Output the [X, Y] coordinate of the center of the cell containing the given text.  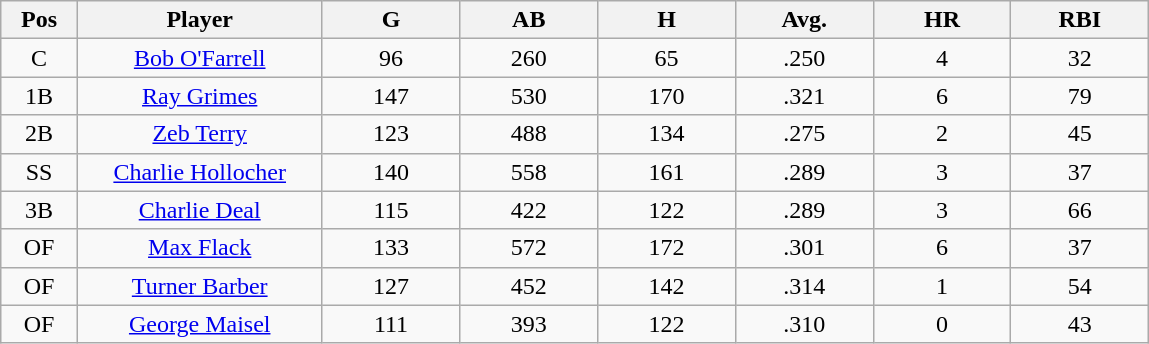
96 [391, 58]
558 [529, 172]
3B [40, 210]
HR [942, 20]
.275 [804, 134]
127 [391, 286]
.321 [804, 96]
.310 [804, 324]
H [667, 20]
Turner Barber [200, 286]
133 [391, 248]
422 [529, 210]
0 [942, 324]
32 [1080, 58]
George Maisel [200, 324]
Charlie Deal [200, 210]
115 [391, 210]
.301 [804, 248]
AB [529, 20]
140 [391, 172]
.250 [804, 58]
2 [942, 134]
123 [391, 134]
172 [667, 248]
1B [40, 96]
Player [200, 20]
161 [667, 172]
572 [529, 248]
260 [529, 58]
RBI [1080, 20]
C [40, 58]
170 [667, 96]
43 [1080, 324]
1 [942, 286]
45 [1080, 134]
Bob O'Farrell [200, 58]
452 [529, 286]
Avg. [804, 20]
G [391, 20]
530 [529, 96]
Pos [40, 20]
66 [1080, 210]
54 [1080, 286]
134 [667, 134]
111 [391, 324]
65 [667, 58]
488 [529, 134]
Max Flack [200, 248]
147 [391, 96]
Charlie Hollocher [200, 172]
.314 [804, 286]
393 [529, 324]
4 [942, 58]
142 [667, 286]
2B [40, 134]
Zeb Terry [200, 134]
SS [40, 172]
79 [1080, 96]
Ray Grimes [200, 96]
